Output the (x, y) coordinate of the center of the cell containing the given text.  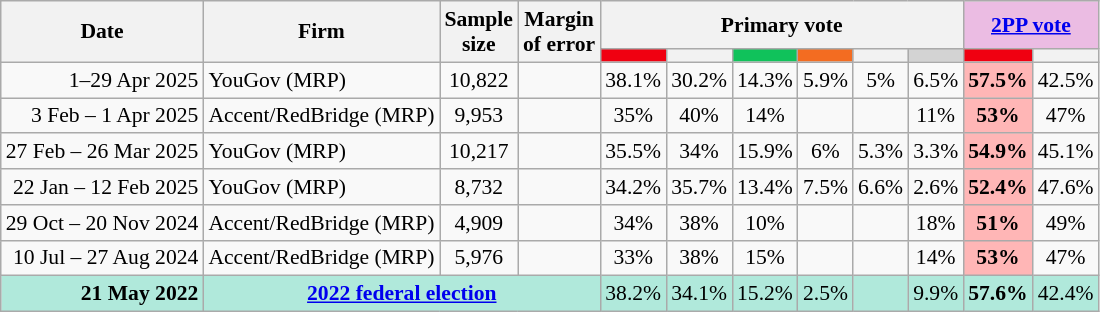
6.5% (936, 80)
38.1% (633, 80)
40% (699, 116)
5,976 (479, 258)
1–29 Apr 2025 (102, 80)
10,822 (479, 80)
8,732 (479, 187)
Date (102, 32)
30.2% (699, 80)
6.6% (880, 187)
33% (633, 258)
54.9% (998, 152)
9,953 (479, 116)
21 May 2022 (102, 294)
51% (998, 223)
2PP vote (1030, 25)
57.6% (998, 294)
5.9% (826, 80)
3.3% (936, 152)
4,909 (479, 223)
47.6% (1066, 187)
34.2% (633, 187)
2.6% (936, 187)
Marginof error (559, 32)
42.5% (1066, 80)
42.4% (1066, 294)
18% (936, 223)
9.9% (936, 294)
22 Jan – 12 Feb 2025 (102, 187)
5.3% (880, 152)
5% (880, 80)
29 Oct – 20 Nov 2024 (102, 223)
15.2% (765, 294)
2022 federal election (402, 294)
15.9% (765, 152)
10 Jul – 27 Aug 2024 (102, 258)
10% (765, 223)
38.2% (633, 294)
14.3% (765, 80)
13.4% (765, 187)
27 Feb – 26 Mar 2025 (102, 152)
15% (765, 258)
52.4% (998, 187)
34.1% (699, 294)
3 Feb – 1 Apr 2025 (102, 116)
35.7% (699, 187)
7.5% (826, 187)
10,217 (479, 152)
49% (1066, 223)
6% (826, 152)
35% (633, 116)
11% (936, 116)
45.1% (1066, 152)
Primary vote (782, 25)
Samplesize (479, 32)
35.5% (633, 152)
Firm (321, 32)
2.5% (826, 294)
57.5% (998, 80)
